Search for the cell housing the specified text and yield its (X, Y) center coordinate. 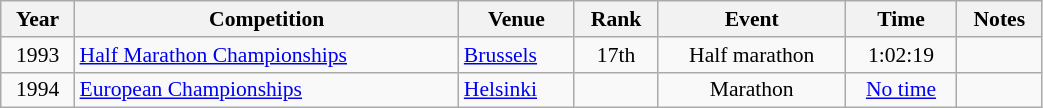
Marathon (752, 90)
1993 (38, 55)
European Championships (267, 90)
Helsinki (516, 90)
No time (900, 90)
Time (900, 19)
1994 (38, 90)
Half marathon (752, 55)
Year (38, 19)
Brussels (516, 55)
17th (616, 55)
Rank (616, 19)
Venue (516, 19)
1:02:19 (900, 55)
Event (752, 19)
Competition (267, 19)
Notes (1000, 19)
Half Marathon Championships (267, 55)
